Capture the cell that displays the provided text and extract its [x, y] central coordinate. 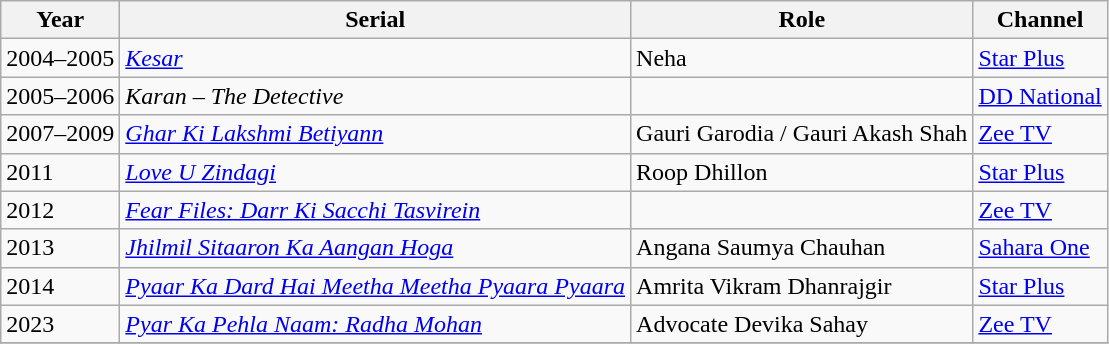
Jhilmil Sitaaron Ka Aangan Hoga [376, 248]
Ghar Ki Lakshmi Betiyann [376, 134]
2005–2006 [60, 96]
Kesar [376, 58]
Year [60, 20]
Sahara One [1040, 248]
Roop Dhillon [802, 172]
2013 [60, 248]
Fear Files: Darr Ki Sacchi Tasvirein [376, 210]
2007–2009 [60, 134]
2023 [60, 324]
DD National [1040, 96]
Gauri Garodia / Gauri Akash Shah [802, 134]
2004–2005 [60, 58]
Role [802, 20]
Amrita Vikram Dhanrajgir [802, 286]
Serial [376, 20]
Channel [1040, 20]
Neha [802, 58]
Advocate Devika Sahay [802, 324]
Angana Saumya Chauhan [802, 248]
Karan – The Detective [376, 96]
2014 [60, 286]
Love U Zindagi [376, 172]
Pyaar Ka Dard Hai Meetha Meetha Pyaara Pyaara [376, 286]
Pyar Ka Pehla Naam: Radha Mohan [376, 324]
2012 [60, 210]
2011 [60, 172]
